Extract the (x, y) coordinate from the center of the cell holding the provided text.  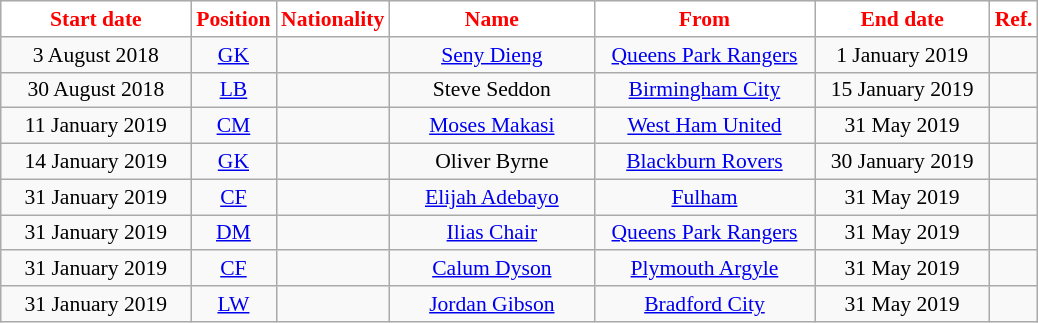
Position (234, 19)
30 August 2018 (96, 90)
Fulham (704, 197)
LW (234, 304)
CM (234, 126)
Plymouth Argyle (704, 269)
Oliver Byrne (492, 162)
Jordan Gibson (492, 304)
Moses Makasi (492, 126)
Name (492, 19)
1 January 2019 (902, 55)
End date (902, 19)
From (704, 19)
Steve Seddon (492, 90)
11 January 2019 (96, 126)
Calum Dyson (492, 269)
Blackburn Rovers (704, 162)
Seny Dieng (492, 55)
Nationality (332, 19)
LB (234, 90)
15 January 2019 (902, 90)
Elijah Adebayo (492, 197)
Bradford City (704, 304)
14 January 2019 (96, 162)
30 January 2019 (902, 162)
3 August 2018 (96, 55)
West Ham United (704, 126)
Birmingham City (704, 90)
Ilias Chair (492, 233)
DM (234, 233)
Ref. (1014, 19)
Start date (96, 19)
